Extract the (x, y) coordinate from the center of the cell holding the provided text.  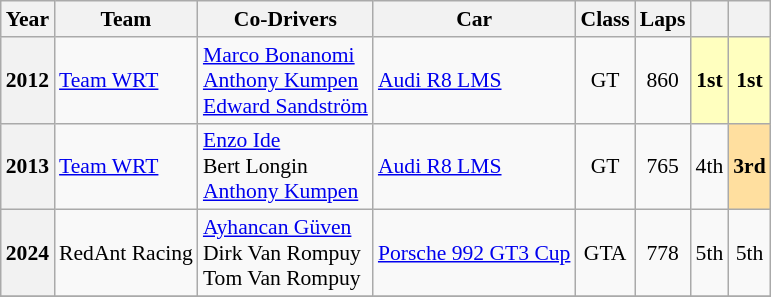
Ayhancan Güven Dirk Van Rompuy Tom Van Rompuy (286, 254)
2013 (28, 166)
3rd (750, 166)
Enzo Ide Bert Longin Anthony Kumpen (286, 166)
GTA (604, 254)
Team (126, 19)
2024 (28, 254)
765 (663, 166)
Car (474, 19)
Class (604, 19)
Porsche 992 GT3 Cup (474, 254)
Co-Drivers (286, 19)
Year (28, 19)
Laps (663, 19)
RedAnt Racing (126, 254)
2012 (28, 80)
4th (710, 166)
Marco Bonanomi Anthony Kumpen Edward Sandström (286, 80)
860 (663, 80)
778 (663, 254)
